Determine the (X, Y) coordinate at the center of the cell enclosing the given text.  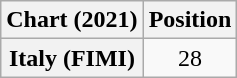
Chart (2021) (72, 20)
28 (190, 58)
Italy (FIMI) (72, 58)
Position (190, 20)
